Extract the (x, y) coordinate from the center of the cell holding the provided text.  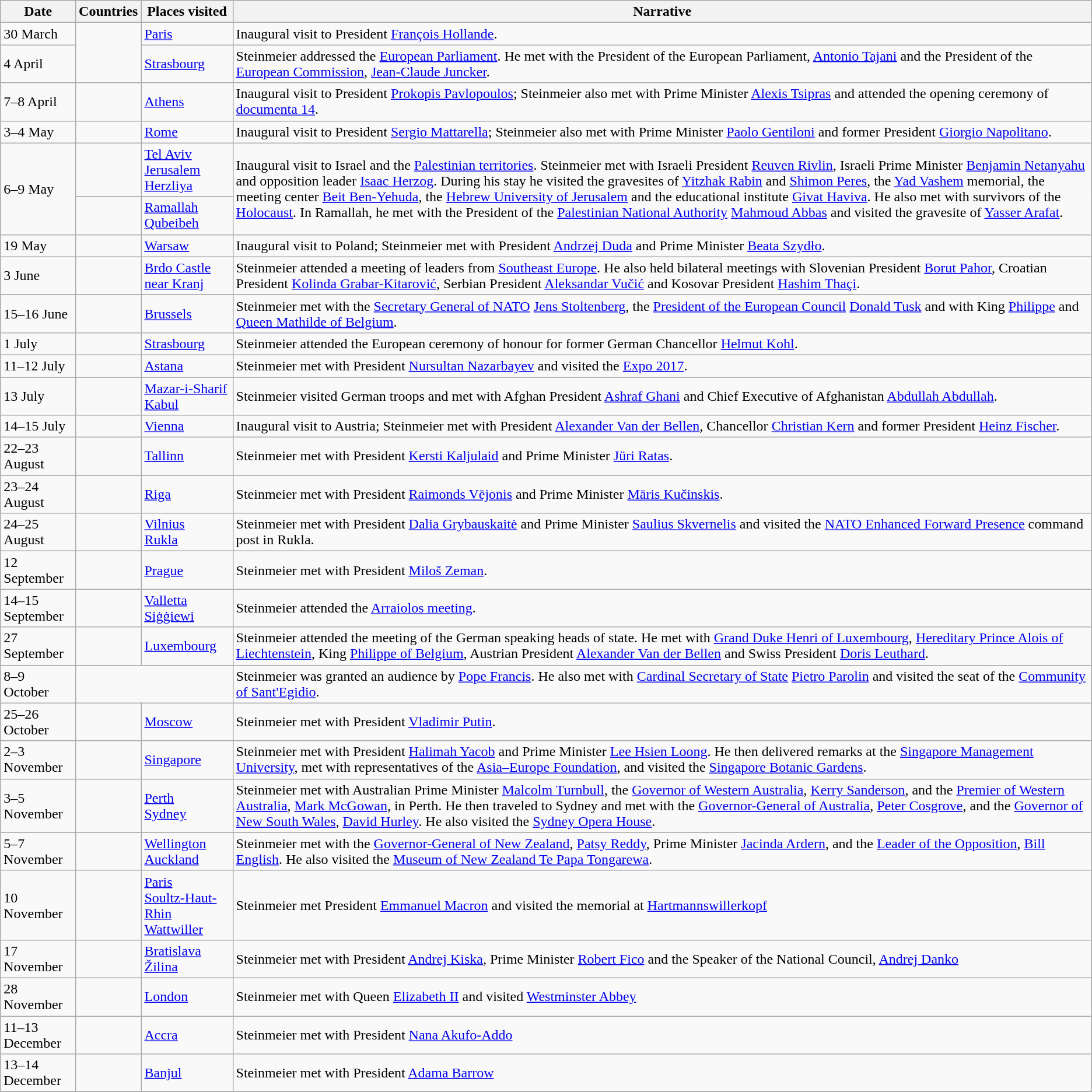
11–12 July (38, 366)
4 April (38, 64)
Steinmeier met with President Andrej Kiska, Prime Minister Robert Fico and the Speaker of the National Council, Andrej Danko (662, 959)
Steinmeier met with Queen Elizabeth II and visited Westminster Abbey (662, 996)
Countries (108, 12)
RamallahQubeibeh (187, 216)
24–25 August (38, 532)
1 July (38, 344)
BratislavaŽilina (187, 959)
Brussels (187, 314)
2–3 November (38, 759)
Steinmeier visited German troops and met with Afghan President Ashraf Ghani and Chief Executive of Afghanistan Abdullah Abdullah. (662, 395)
Steinmeier met with President Nana Akufo-Addo (662, 1035)
23–24 August (38, 495)
Steinmeier attended the European ceremony of honour for former German Chancellor Helmut Kohl. (662, 344)
17 November (38, 959)
Inaugural visit to Austria; Steinmeier met with President Alexander Van der Bellen, Chancellor Christian Kern and former President Heinz Fischer. (662, 426)
Tallinn (187, 456)
Steinmeier met with President Vladimir Putin. (662, 722)
Astana (187, 366)
3–4 May (38, 132)
Singapore (187, 759)
5–7 November (38, 852)
27 September (38, 646)
15–16 June (38, 314)
Steinmeier met President Emmanuel Macron and visited the memorial at Hartmannswillerkopf (662, 905)
10 November (38, 905)
Brdo Castle near Kranj (187, 275)
Paris (187, 34)
Steinmeier met with President Adama Barrow (662, 1073)
VallettaSiġġiewi (187, 608)
Inaugural visit to Poland; Steinmeier met with President Andrzej Duda and Prime Minister Beata Szydło. (662, 246)
PerthSydney (187, 806)
Narrative (662, 12)
19 May (38, 246)
22–23 August (38, 456)
28 November (38, 996)
Moscow (187, 722)
12 September (38, 570)
Warsaw (187, 246)
Athens (187, 101)
14–15 September (38, 608)
Tel AvivJerusalemHerzliya (187, 170)
Banjul (187, 1073)
Steinmeier attended the Arraiolos meeting. (662, 608)
14–15 July (38, 426)
11–13 December (38, 1035)
WellingtonAuckland (187, 852)
30 March (38, 34)
Rome (187, 132)
Steinmeier met with President Kersti Kaljulaid and Prime Minister Jüri Ratas. (662, 456)
Date (38, 12)
7–8 April (38, 101)
Mazar-i-SharifKabul (187, 395)
Steinmeier met with President Nursultan Nazarbayev and visited the Expo 2017. (662, 366)
Steinmeier met with President Raimonds Vējonis and Prime Minister Māris Kučinskis. (662, 495)
3 June (38, 275)
13–14 December (38, 1073)
London (187, 996)
25–26 October (38, 722)
Luxembourg (187, 646)
ParisSoultz-Haut-RhinWattwiller (187, 905)
VilniusRukla (187, 532)
13 July (38, 395)
3–5 November (38, 806)
6–9 May (38, 189)
Steinmeier met with President Miloš Zeman. (662, 570)
Inaugural visit to President François Hollande. (662, 34)
Accra (187, 1035)
Vienna (187, 426)
Inaugural visit to President Sergio Mattarella; Steinmeier also met with Prime Minister Paolo Gentiloni and former President Giorgio Napolitano. (662, 132)
Riga (187, 495)
8–9 October (38, 684)
Places visited (187, 12)
Prague (187, 570)
